Return the (x, y) coordinate for the center point of the cell that contains the specified text.  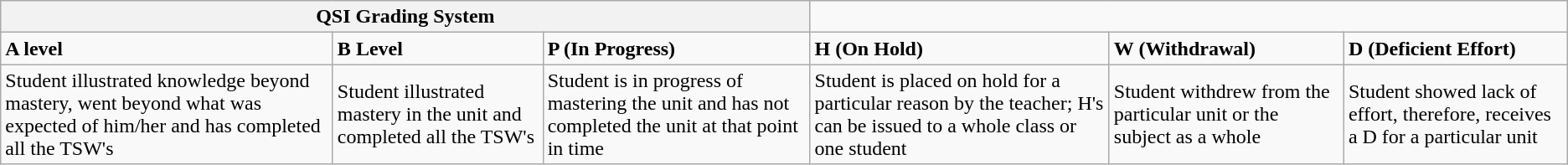
Student showed lack of effort, therefore, receives a D for a particular unit (1456, 114)
P (In Progress) (677, 49)
H (On Hold) (960, 49)
D (Deficient Effort) (1456, 49)
Student withdrew from the particular unit or the subject as a whole (1226, 114)
Student is in progress of mastering the unit and has not completed the unit at that point in time (677, 114)
W (Withdrawal) (1226, 49)
Student illustrated knowledge beyond mastery, went beyond what was expected of him/her and has completed all the TSW's (168, 114)
A level (168, 49)
Student is placed on hold for a particular reason by the teacher; H's can be issued to a whole class or one student (960, 114)
B Level (437, 49)
Student illustrated mastery in the unit and completed all the TSW's (437, 114)
QSI Grading System (405, 17)
